Return (X, Y) of the center of cell containing provided text 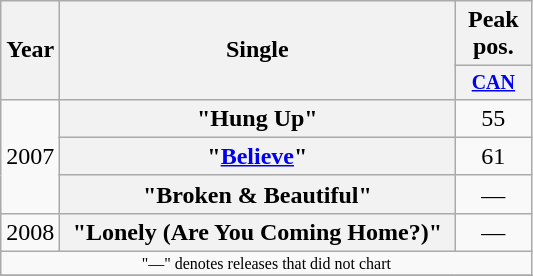
CAN (494, 82)
61 (494, 156)
"Lonely (Are You Coming Home?)" (258, 232)
"Hung Up" (258, 118)
"Broken & Beautiful" (258, 194)
Year (30, 50)
2007 (30, 156)
"Believe" (258, 156)
Single (258, 50)
55 (494, 118)
"—" denotes releases that did not chart (266, 264)
2008 (30, 232)
Peak pos. (494, 34)
